Capture the cell that displays the provided text and extract its [X, Y] central coordinate. 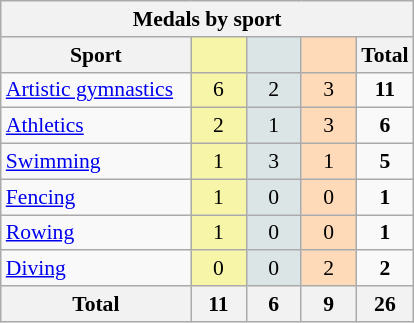
26 [384, 304]
Rowing [96, 233]
Diving [96, 269]
Artistic gymnastics [96, 90]
Medals by sport [208, 19]
Athletics [96, 126]
Fencing [96, 197]
Sport [96, 55]
Swimming [96, 162]
5 [384, 162]
9 [328, 304]
